From the cell containing the given text, extract its center point as [X, Y] coordinate. 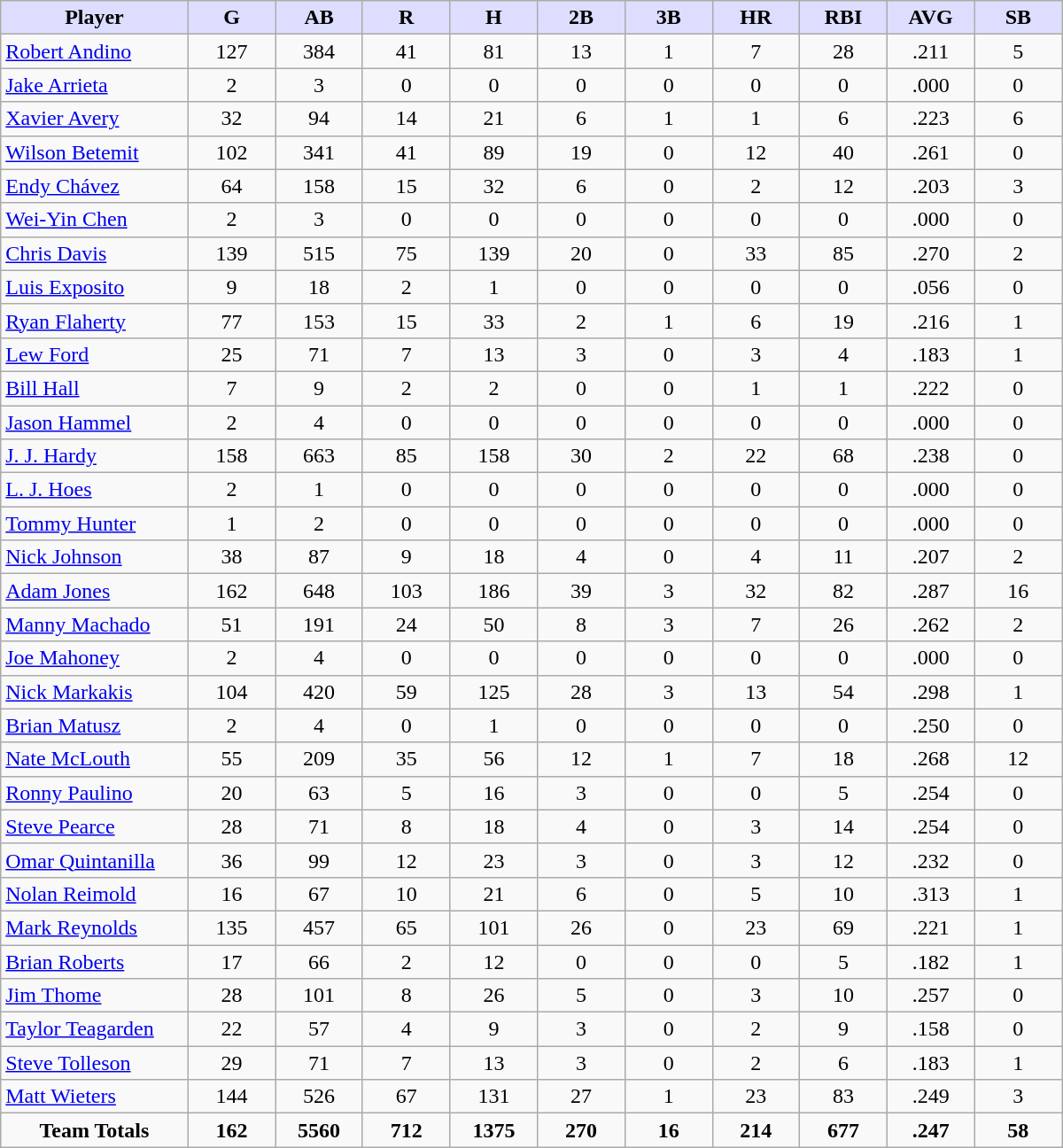
153 [319, 321]
384 [319, 51]
Endy Chávez [94, 186]
Omar Quintanilla [94, 860]
Wei-Yin Chen [94, 220]
50 [494, 624]
Luis Exposito [94, 287]
77 [232, 321]
56 [494, 759]
Ryan Flaherty [94, 321]
55 [232, 759]
186 [494, 591]
.223 [930, 119]
125 [494, 692]
712 [406, 1130]
39 [581, 591]
Taylor Teagarden [94, 1029]
Tommy Hunter [94, 524]
R [406, 18]
99 [319, 860]
Joe Mahoney [94, 658]
.238 [930, 456]
Nick Markakis [94, 692]
59 [406, 692]
Team Totals [94, 1130]
30 [581, 456]
J. J. Hardy [94, 456]
.207 [930, 557]
648 [319, 591]
RBI [843, 18]
Jake Arrieta [94, 85]
.287 [930, 591]
515 [319, 253]
1375 [494, 1130]
87 [319, 557]
89 [494, 152]
.270 [930, 253]
103 [406, 591]
Player [94, 18]
25 [232, 354]
Matt Wieters [94, 1097]
.247 [930, 1130]
.158 [930, 1029]
Ronny Paulino [94, 793]
SB [1019, 18]
54 [843, 692]
Brian Roberts [94, 961]
270 [581, 1130]
AB [319, 18]
135 [232, 927]
83 [843, 1097]
Mark Reynolds [94, 927]
58 [1019, 1130]
Bill Hall [94, 388]
AVG [930, 18]
29 [232, 1063]
17 [232, 961]
.250 [930, 725]
40 [843, 152]
209 [319, 759]
.268 [930, 759]
81 [494, 51]
.221 [930, 927]
57 [319, 1029]
.216 [930, 321]
64 [232, 186]
.222 [930, 388]
G [232, 18]
Robert Andino [94, 51]
66 [319, 961]
191 [319, 624]
94 [319, 119]
24 [406, 624]
Nate McLouth [94, 759]
341 [319, 152]
82 [843, 591]
36 [232, 860]
.298 [930, 692]
.056 [930, 287]
11 [843, 557]
.249 [930, 1097]
63 [319, 793]
69 [843, 927]
Steve Pearce [94, 826]
Manny Machado [94, 624]
Chris Davis [94, 253]
214 [757, 1130]
HR [757, 18]
3B [668, 18]
.211 [930, 51]
.203 [930, 186]
.232 [930, 860]
.262 [930, 624]
75 [406, 253]
131 [494, 1097]
Lew Ford [94, 354]
Adam Jones [94, 591]
68 [843, 456]
420 [319, 692]
Nolan Reimold [94, 894]
27 [581, 1097]
663 [319, 456]
Brian Matusz [94, 725]
144 [232, 1097]
.182 [930, 961]
526 [319, 1097]
Nick Johnson [94, 557]
2B [581, 18]
Wilson Betemit [94, 152]
38 [232, 557]
65 [406, 927]
127 [232, 51]
102 [232, 152]
.261 [930, 152]
L. J. Hoes [94, 490]
Xavier Avery [94, 119]
Jim Thome [94, 996]
Jason Hammel [94, 423]
H [494, 18]
5560 [319, 1130]
.313 [930, 894]
Steve Tolleson [94, 1063]
104 [232, 692]
.257 [930, 996]
51 [232, 624]
457 [319, 927]
35 [406, 759]
677 [843, 1130]
